Find where the given text appears and provide that cell's center as (X, Y) coordinate. 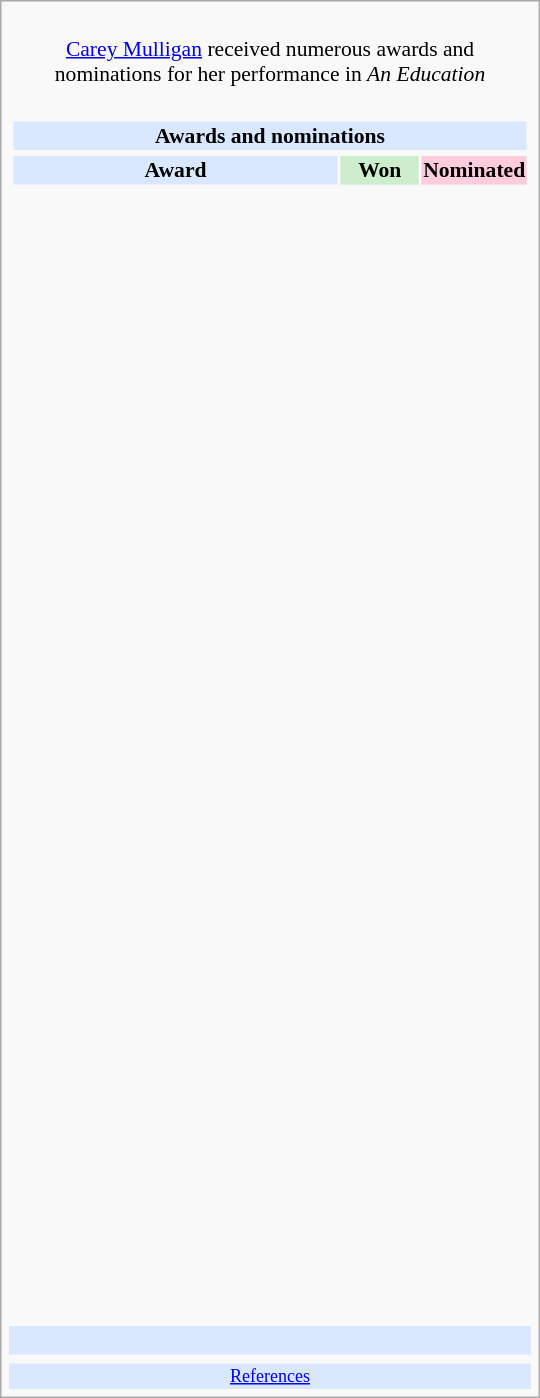
Won (380, 170)
Awards and nominations (270, 135)
Nominated (474, 170)
Award (175, 170)
Awards and nominations Award Won Nominated (270, 707)
Carey Mulligan received numerous awards and nominations for her performance in An Education (270, 49)
References (270, 1376)
